Capture the cell that displays the provided text and extract its [x, y] central coordinate. 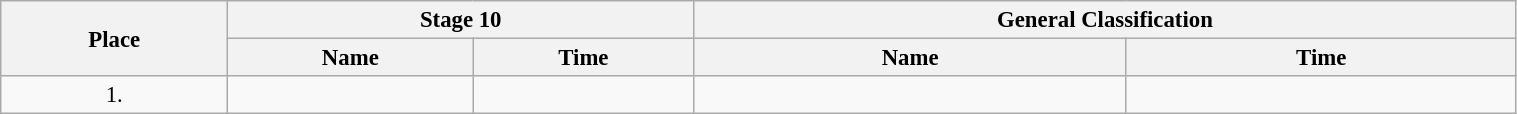
1. [114, 95]
General Classification [1105, 20]
Place [114, 38]
Stage 10 [461, 20]
